Determine the [X, Y] coordinate at the center of the cell enclosing the given text.  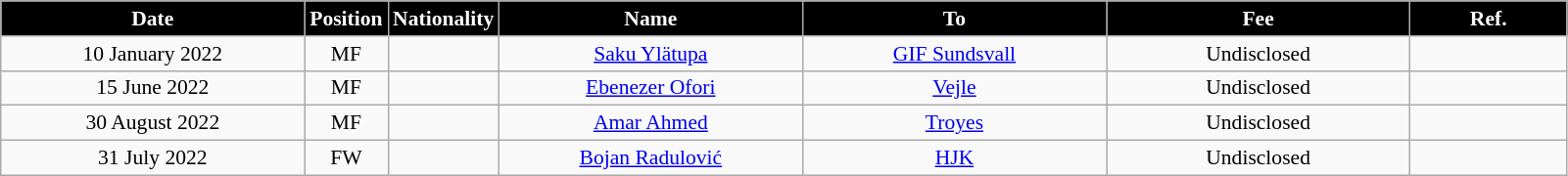
15 June 2022 [153, 88]
Date [153, 19]
HJK [954, 158]
Vejle [954, 88]
Fee [1259, 19]
31 July 2022 [153, 158]
10 January 2022 [153, 54]
FW [347, 158]
Bojan Radulović [650, 158]
Name [650, 19]
30 August 2022 [153, 123]
Ref. [1489, 19]
GIF Sundsvall [954, 54]
Saku Ylätupa [650, 54]
Position [347, 19]
Troyes [954, 123]
Nationality [443, 19]
Ebenezer Ofori [650, 88]
Amar Ahmed [650, 123]
To [954, 19]
